Scan for the cell matching the given text and deliver its [x, y] coordinate at center. 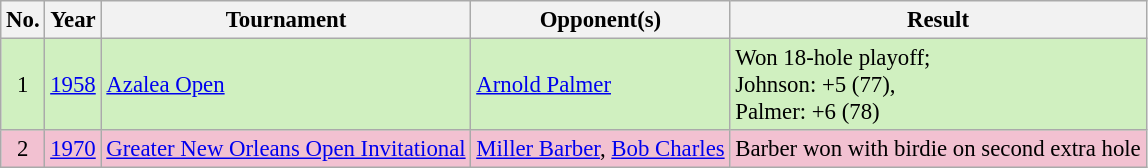
Won 18-hole playoff;Johnson: +5 (77),Palmer: +6 (78) [938, 85]
Greater New Orleans Open Invitational [286, 149]
1 [23, 85]
Arnold Palmer [600, 85]
2 [23, 149]
Tournament [286, 20]
Miller Barber, Bob Charles [600, 149]
Barber won with birdie on second extra hole [938, 149]
Azalea Open [286, 85]
1970 [73, 149]
Year [73, 20]
Opponent(s) [600, 20]
Result [938, 20]
1958 [73, 85]
No. [23, 20]
